Output the (x, y) coordinate of the center of the cell containing the given text.  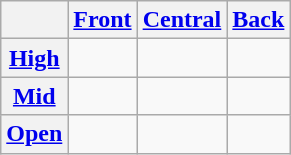
Central (182, 20)
High (34, 58)
Front (102, 20)
Mid (34, 96)
Open (34, 134)
Back (258, 20)
